Capture the cell that displays the provided text and extract its [x, y] central coordinate. 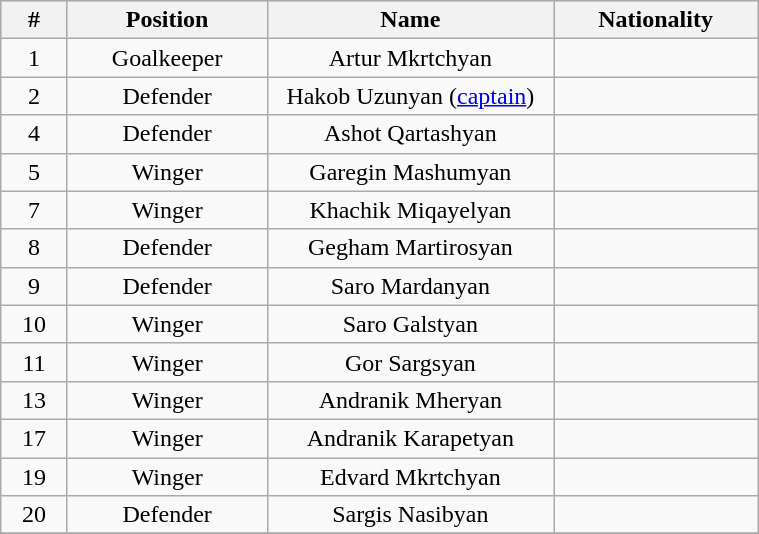
Khachik Miqayelyan [410, 210]
11 [34, 362]
Nationality [656, 20]
Gor Sargsyan [410, 362]
Artur Mkrtchyan [410, 58]
Andranik Mheryan [410, 400]
Sargis Nasibyan [410, 515]
Ashot Qartashyan [410, 134]
Position [167, 20]
Gegham Martirosyan [410, 248]
Hakob Uzunyan (captain) [410, 96]
5 [34, 172]
8 [34, 248]
17 [34, 438]
4 [34, 134]
10 [34, 324]
Andranik Karapetyan [410, 438]
9 [34, 286]
Goalkeeper [167, 58]
Saro Mardanyan [410, 286]
Saro Galstyan [410, 324]
Edvard Mkrtchyan [410, 477]
Garegin Mashumyan [410, 172]
13 [34, 400]
1 [34, 58]
Name [410, 20]
2 [34, 96]
19 [34, 477]
20 [34, 515]
# [34, 20]
7 [34, 210]
